Return the (x, y) coordinate for the center point of the cell that contains the specified text.  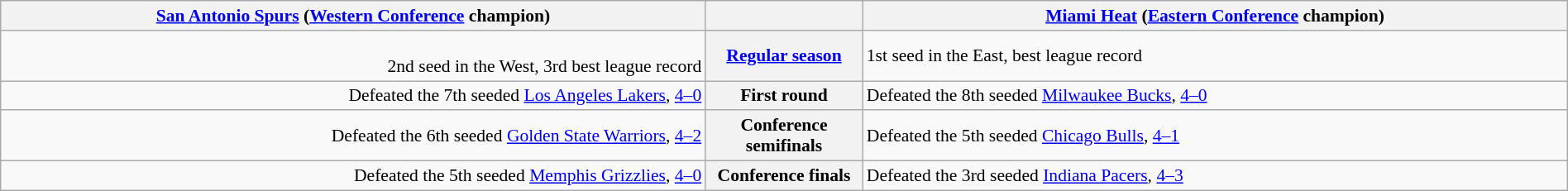
San Antonio Spurs (Western Conference champion) (354, 16)
First round (784, 96)
Regular season (784, 56)
Defeated the 6th seeded Golden State Warriors, 4–2 (354, 136)
Defeated the 7th seeded Los Angeles Lakers, 4–0 (354, 96)
Defeated the 5th seeded Memphis Grizzlies, 4–0 (354, 176)
Miami Heat (Eastern Conference champion) (1216, 16)
Defeated the 5th seeded Chicago Bulls, 4–1 (1216, 136)
Defeated the 8th seeded Milwaukee Bucks, 4–0 (1216, 96)
Defeated the 3rd seeded Indiana Pacers, 4–3 (1216, 176)
Conference finals (784, 176)
2nd seed in the West, 3rd best league record (354, 56)
1st seed in the East, best league record (1216, 56)
Conference semifinals (784, 136)
